Capture the cell that displays the provided text and extract its [x, y] central coordinate. 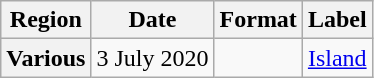
3 July 2020 [152, 58]
Island [337, 58]
Various [46, 58]
Label [337, 20]
Format [258, 20]
Date [152, 20]
Region [46, 20]
